Detect which cell encompasses the target text, then output its (x, y) center coordinate. 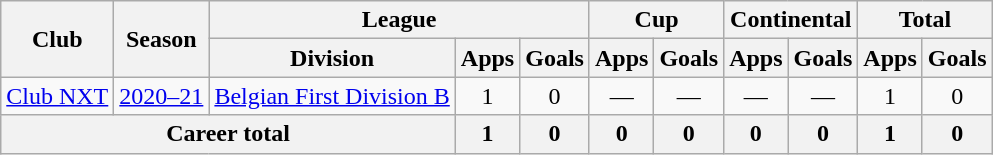
Season (162, 39)
Total (925, 20)
Cup (656, 20)
Career total (228, 134)
Club (58, 39)
Belgian First Division B (332, 96)
Continental (791, 20)
League (400, 20)
2020–21 (162, 96)
Club NXT (58, 96)
Division (332, 58)
